Output the [x, y] coordinate of the center of the cell containing the given text.  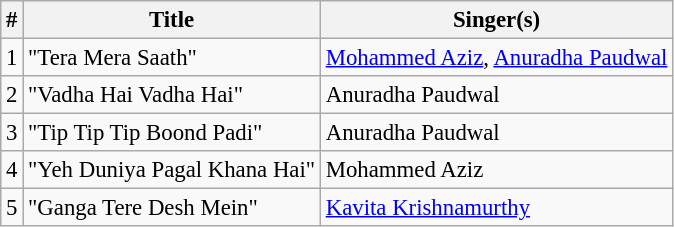
2 [12, 95]
"Vadha Hai Vadha Hai" [172, 95]
"Tera Mera Saath" [172, 58]
"Ganga Tere Desh Mein" [172, 208]
Kavita Krishnamurthy [496, 208]
5 [12, 208]
Mohammed Aziz, Anuradha Paudwal [496, 58]
Singer(s) [496, 20]
Mohammed Aziz [496, 170]
3 [12, 133]
Title [172, 20]
1 [12, 58]
# [12, 20]
"Tip Tip Tip Boond Padi" [172, 133]
4 [12, 170]
"Yeh Duniya Pagal Khana Hai" [172, 170]
